Find where the given text appears and provide that cell's center as (x, y) coordinate. 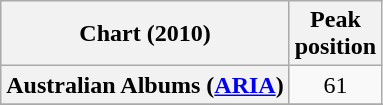
Australian Albums (ARIA) (145, 85)
61 (335, 85)
Chart (2010) (145, 34)
Peakposition (335, 34)
